Return [X, Y] of the center of cell containing provided text 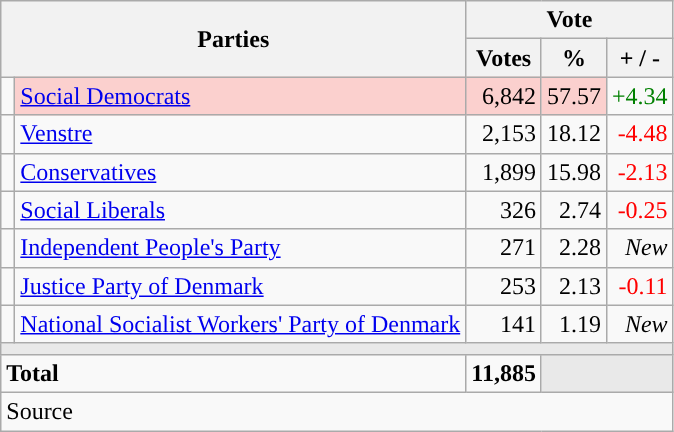
Parties [234, 39]
-0.11 [640, 286]
1.19 [574, 324]
Social Liberals [240, 210]
Independent People's Party [240, 248]
6,842 [504, 96]
141 [504, 324]
Social Democrats [240, 96]
2.74 [574, 210]
-0.25 [640, 210]
11,885 [504, 373]
Vote [570, 20]
2.13 [574, 286]
-4.48 [640, 134]
+4.34 [640, 96]
15.98 [574, 172]
2.28 [574, 248]
18.12 [574, 134]
1,899 [504, 172]
-2.13 [640, 172]
% [574, 58]
2,153 [504, 134]
57.57 [574, 96]
326 [504, 210]
271 [504, 248]
Venstre [240, 134]
Justice Party of Denmark [240, 286]
Conservatives [240, 172]
253 [504, 286]
+ / - [640, 58]
Source [337, 411]
Total [234, 373]
National Socialist Workers' Party of Denmark [240, 324]
Votes [504, 58]
